Extract the [X, Y] coordinate from the center of the cell holding the provided text.  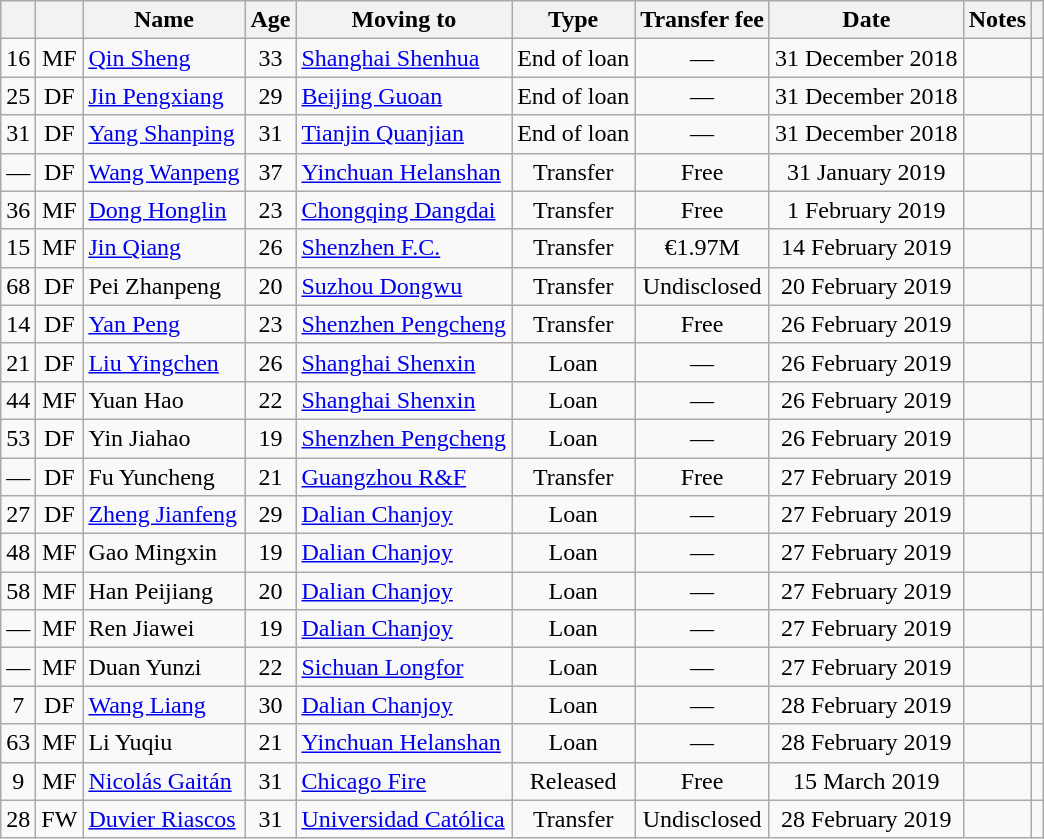
€1.97M [702, 248]
36 [18, 210]
Guangzhou R&F [404, 477]
Jin Qiang [164, 248]
Moving to [404, 20]
14 February 2019 [866, 248]
Liu Yingchen [164, 362]
Chongqing Dangdai [404, 210]
FW [60, 819]
48 [18, 553]
Jin Pengxiang [164, 96]
Type [574, 20]
Yan Peng [164, 324]
20 February 2019 [866, 286]
Yang Shanping [164, 134]
Nicolás Gaitán [164, 781]
Dong Honglin [164, 210]
Han Peijiang [164, 591]
63 [18, 743]
14 [18, 324]
Wang Liang [164, 705]
9 [18, 781]
44 [18, 400]
53 [18, 438]
Chicago Fire [404, 781]
Zheng Jianfeng [164, 515]
28 [18, 819]
31 January 2019 [866, 172]
27 [18, 515]
Ren Jiawei [164, 629]
Li Yuqiu [164, 743]
Transfer fee [702, 20]
Yin Jiahao [164, 438]
37 [270, 172]
Suzhou Dongwu [404, 286]
25 [18, 96]
30 [270, 705]
16 [18, 58]
15 March 2019 [866, 781]
Wang Wanpeng [164, 172]
Released [574, 781]
Shenzhen F.C. [404, 248]
Beijing Guoan [404, 96]
Fu Yuncheng [164, 477]
Sichuan Longfor [404, 667]
Shanghai Shenhua [404, 58]
68 [18, 286]
33 [270, 58]
Name [164, 20]
Duvier Riascos [164, 819]
Universidad Católica [404, 819]
Notes [997, 20]
Qin Sheng [164, 58]
Age [270, 20]
Yuan Hao [164, 400]
Pei Zhanpeng [164, 286]
Gao Mingxin [164, 553]
Date [866, 20]
7 [18, 705]
Duan Yunzi [164, 667]
1 February 2019 [866, 210]
58 [18, 591]
Tianjin Quanjian [404, 134]
15 [18, 248]
